Extract the [x, y] coordinate from the center of the cell holding the provided text.  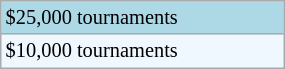
$10,000 tournaments [142, 51]
$25,000 tournaments [142, 17]
